Find where the given text appears and provide that cell's center as (x, y) coordinate. 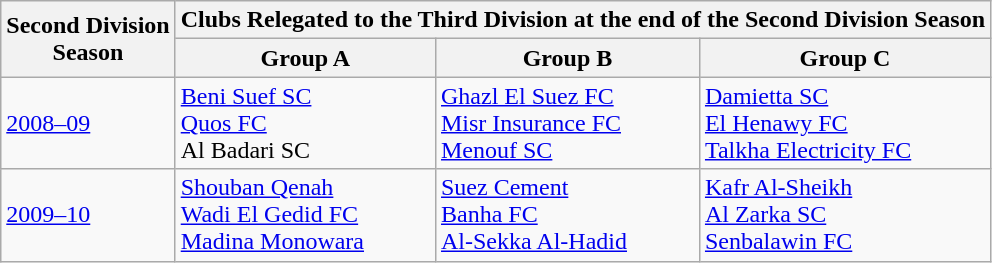
Damietta SC El Henawy FC Talkha Electricity FC (844, 123)
Kafr Al-Sheikh Al Zarka SC Senbalawin FC (844, 215)
Ghazl El Suez FC Misr Insurance FC Menouf SC (567, 123)
Beni Suef SC Quos FC Al Badari SC (305, 123)
2008–09 (88, 123)
Group B (567, 58)
Suez Cement Banha FC Al-Sekka Al-Hadid (567, 215)
Group A (305, 58)
Shouban Qenah Wadi El Gedid FC Madina Monowara (305, 215)
Group C (844, 58)
Second Division Season (88, 39)
2009–10 (88, 215)
Clubs Relegated to the Third Division at the end of the Second Division Season (582, 20)
